Capture the cell that displays the provided text and extract its [X, Y] central coordinate. 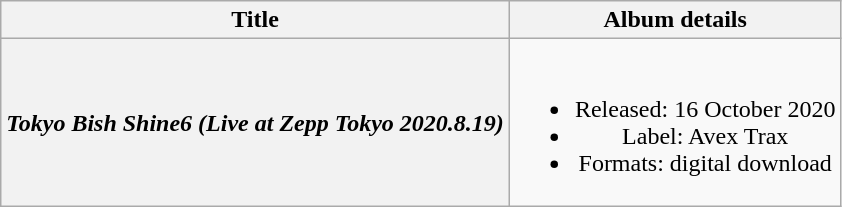
Title [256, 20]
Released: 16 October 2020Label: Avex TraxFormats: digital download [675, 122]
Tokyo Bish Shine6 (Live at Zepp Tokyo 2020.8.19) [256, 122]
Album details [675, 20]
